Detect which cell encompasses the target text, then output its (x, y) center coordinate. 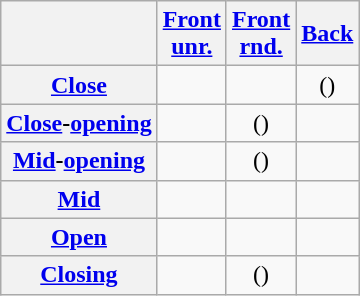
Mid-opening (79, 161)
Open (79, 237)
Frontrnd. (260, 34)
Mid (79, 199)
Back (328, 34)
Close-opening (79, 123)
Frontunr. (192, 34)
Close (79, 85)
Closing (79, 275)
